Return (x, y) of the center of cell containing provided text 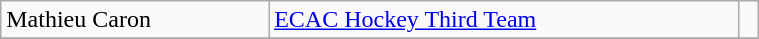
ECAC Hockey Third Team (504, 20)
Mathieu Caron (135, 20)
